Detect which cell encompasses the target text, then output its [x, y] center coordinate. 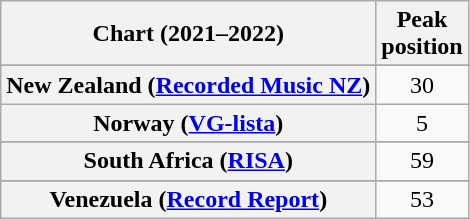
Norway (VG-lista) [188, 123]
Venezuela (Record Report) [188, 199]
New Zealand (Recorded Music NZ) [188, 85]
59 [422, 161]
Peakposition [422, 34]
Chart (2021–2022) [188, 34]
30 [422, 85]
53 [422, 199]
South Africa (RISA) [188, 161]
5 [422, 123]
